Pinpoint the cell where the given text exists, returning its [x, y] midpoint coordinate. 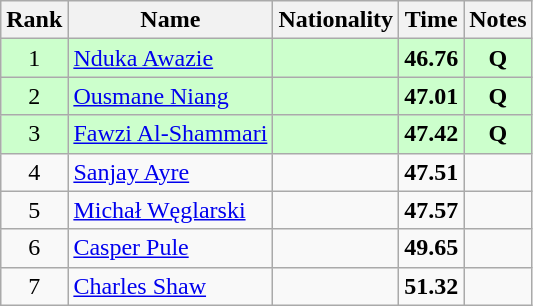
Rank [34, 20]
Sanjay Ayre [170, 172]
Name [170, 20]
Charles Shaw [170, 286]
49.65 [432, 248]
5 [34, 210]
Nduka Awazie [170, 58]
4 [34, 172]
51.32 [432, 286]
Time [432, 20]
3 [34, 134]
46.76 [432, 58]
Michał Węglarski [170, 210]
Ousmane Niang [170, 96]
7 [34, 286]
6 [34, 248]
Fawzi Al-Shammari [170, 134]
47.01 [432, 96]
47.57 [432, 210]
Casper Pule [170, 248]
47.42 [432, 134]
1 [34, 58]
2 [34, 96]
Notes [498, 20]
47.51 [432, 172]
Nationality [336, 20]
